Locate the cell with the specified text and output its [x, y] center coordinate. 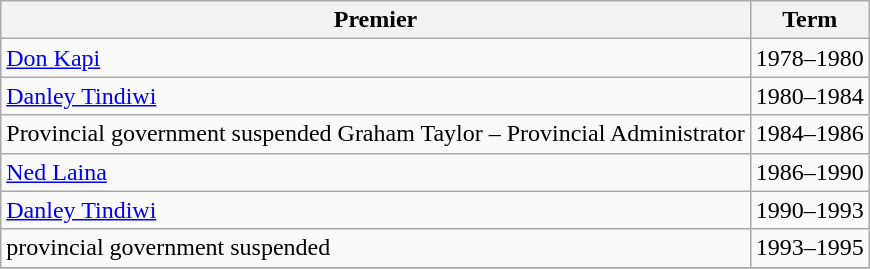
1978–1980 [810, 58]
Provincial government suspended Graham Taylor – Provincial Administrator [376, 134]
1993–1995 [810, 248]
Ned Laina [376, 172]
1986–1990 [810, 172]
1984–1986 [810, 134]
1980–1984 [810, 96]
Don Kapi [376, 58]
Term [810, 20]
Premier [376, 20]
provincial government suspended [376, 248]
1990–1993 [810, 210]
